Find where the given text appears and provide that cell's center as (x, y) coordinate. 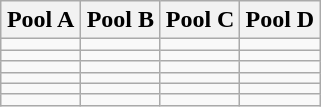
Pool B (120, 20)
Pool D (280, 20)
Pool C (200, 20)
Pool A (41, 20)
